Find where the given text appears and provide that cell's center as [X, Y] coordinate. 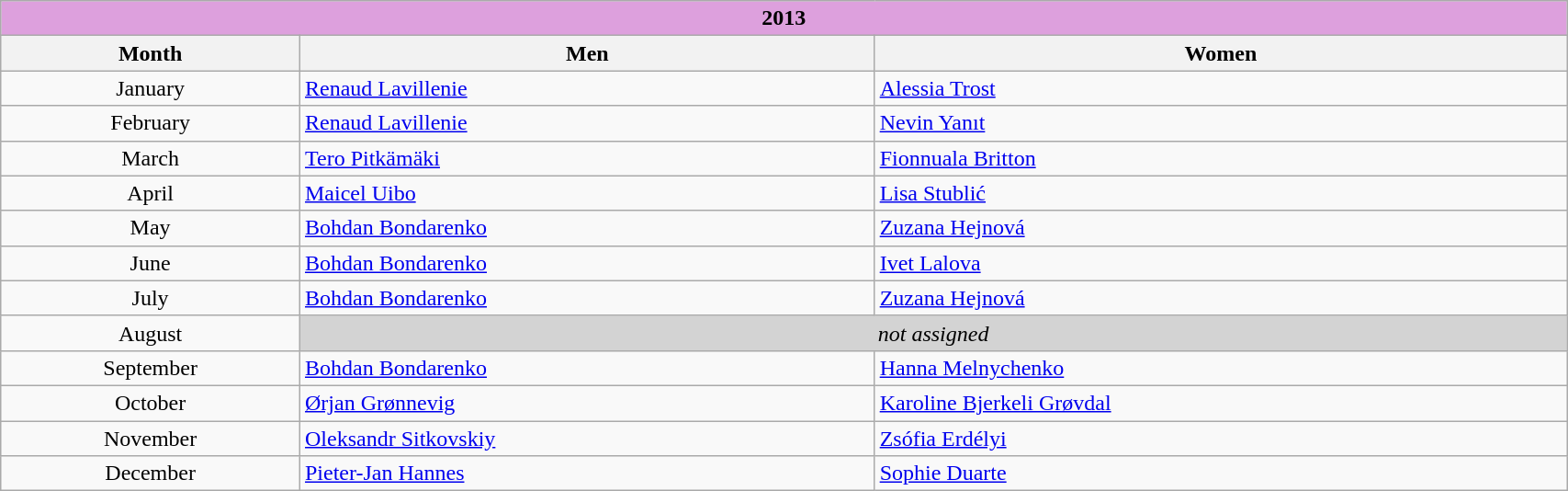
July [151, 298]
March [151, 158]
Karoline Bjerkeli Grøvdal [1220, 403]
Oleksandr Sitkovskiy [587, 439]
Pieter-Jan Hannes [587, 474]
February [151, 123]
Maicel Uibo [587, 193]
Alessia Trost [1220, 88]
Lisa Stublić [1220, 193]
Women [1220, 53]
Hanna Melnychenko [1220, 368]
2013 [784, 18]
Ørjan Grønnevig [587, 403]
August [151, 333]
Men [587, 53]
May [151, 228]
April [151, 193]
Fionnuala Britton [1220, 158]
Nevin Yanıt [1220, 123]
Zsófia Erdélyi [1220, 439]
Ivet Lalova [1220, 263]
October [151, 403]
Tero Pitkämäki [587, 158]
June [151, 263]
Sophie Duarte [1220, 474]
Month [151, 53]
November [151, 439]
not assigned [933, 333]
September [151, 368]
January [151, 88]
December [151, 474]
